Detect which cell encompasses the target text, then output its (X, Y) center coordinate. 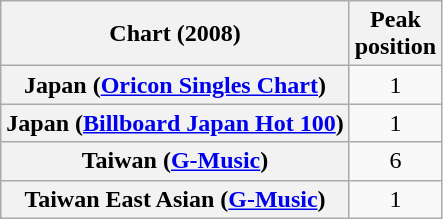
Peak position (395, 34)
Taiwan (G-Music) (175, 161)
Chart (2008) (175, 34)
6 (395, 161)
Japan (Oricon Singles Chart) (175, 85)
Japan (Billboard Japan Hot 100) (175, 123)
Taiwan East Asian (G-Music) (175, 199)
